Pinpoint the cell where the given text exists, returning its (x, y) midpoint coordinate. 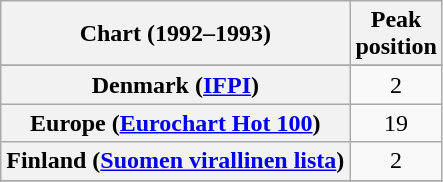
Chart (1992–1993) (176, 34)
Europe (Eurochart Hot 100) (176, 123)
Finland (Suomen virallinen lista) (176, 161)
Peakposition (396, 34)
Denmark (IFPI) (176, 85)
19 (396, 123)
